From the cell containing the given text, extract its center point as (x, y) coordinate. 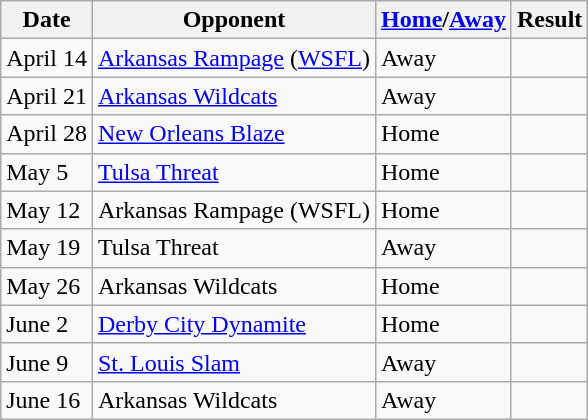
May 19 (47, 248)
Home/Away (443, 20)
April 21 (47, 96)
June 16 (47, 400)
Result (549, 20)
May 26 (47, 286)
Derby City Dynamite (234, 324)
June 2 (47, 324)
New Orleans Blaze (234, 134)
Opponent (234, 20)
April 28 (47, 134)
May 12 (47, 210)
April 14 (47, 58)
St. Louis Slam (234, 362)
May 5 (47, 172)
June 9 (47, 362)
Date (47, 20)
